Return the (X, Y) coordinate for the center point of the cell that contains the specified text.  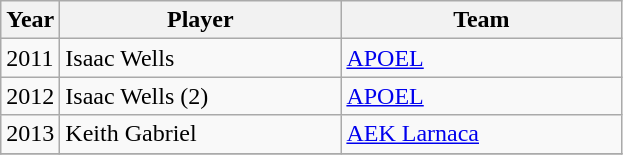
2011 (30, 58)
AEK Larnaca (482, 134)
2013 (30, 134)
Keith Gabriel (200, 134)
Team (482, 20)
Isaac Wells (2) (200, 96)
Year (30, 20)
Player (200, 20)
Isaac Wells (200, 58)
2012 (30, 96)
